From the cell containing the given text, extract its center point as (x, y) coordinate. 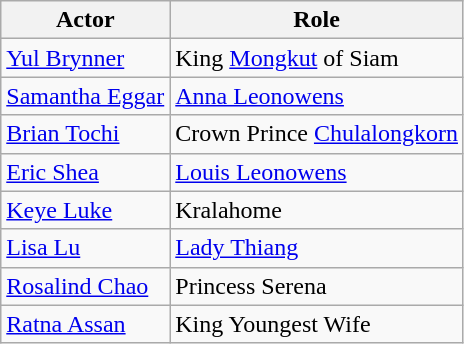
Ratna Assan (86, 324)
Actor (86, 20)
King Youngest Wife (317, 324)
Role (317, 20)
Yul Brynner (86, 58)
Crown Prince Chulalongkorn (317, 134)
Rosalind Chao (86, 286)
Eric Shea (86, 172)
Keye Luke (86, 210)
Brian Tochi (86, 134)
Samantha Eggar (86, 96)
Princess Serena (317, 286)
Louis Leonowens (317, 172)
King Mongkut of Siam (317, 58)
Anna Leonowens (317, 96)
Lady Thiang (317, 248)
Lisa Lu (86, 248)
Kralahome (317, 210)
